Detect which cell encompasses the target text, then output its (x, y) center coordinate. 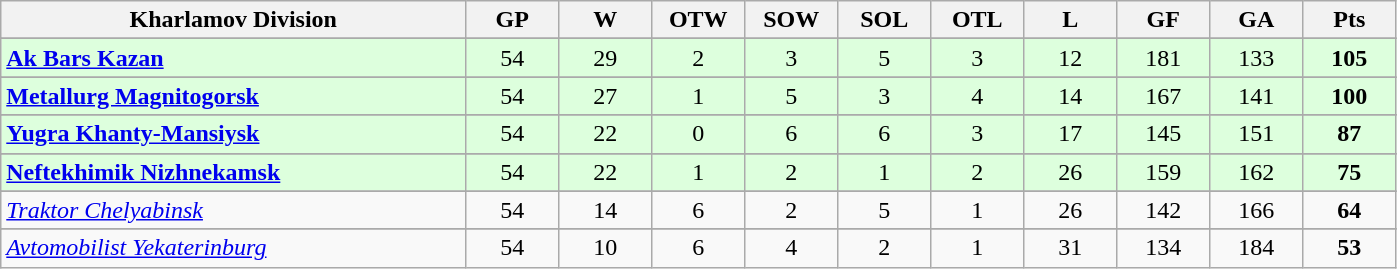
Neftekhimik Nizhnekamsk (234, 172)
100 (1350, 96)
133 (1256, 58)
OTL (978, 20)
145 (1164, 134)
134 (1164, 248)
87 (1350, 134)
75 (1350, 172)
Avtomobilist Yekaterinburg (234, 248)
L (1070, 20)
166 (1256, 210)
Traktor Chelyabinsk (234, 210)
12 (1070, 58)
151 (1256, 134)
SOW (792, 20)
17 (1070, 134)
10 (606, 248)
142 (1164, 210)
159 (1164, 172)
OTW (698, 20)
167 (1164, 96)
105 (1350, 58)
181 (1164, 58)
141 (1256, 96)
162 (1256, 172)
29 (606, 58)
GF (1164, 20)
53 (1350, 248)
0 (698, 134)
27 (606, 96)
31 (1070, 248)
Ak Bars Kazan (234, 58)
64 (1350, 210)
GA (1256, 20)
GP (512, 20)
Pts (1350, 20)
Metallurg Magnitogorsk (234, 96)
SOL (884, 20)
Yugra Khanty-Mansiysk (234, 134)
184 (1256, 248)
W (606, 20)
Kharlamov Division (234, 20)
